Search for the cell housing the specified text and yield its (x, y) center coordinate. 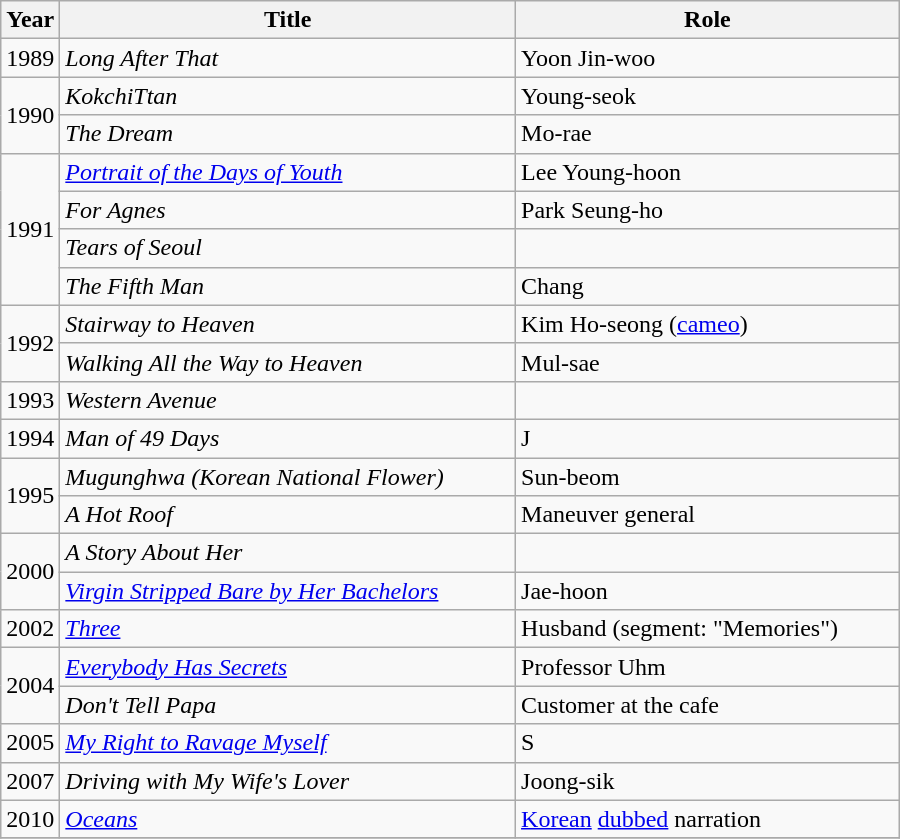
1992 (30, 343)
Park Seung-ho (708, 210)
2005 (30, 743)
Role (708, 20)
Mo-rae (708, 134)
J (708, 438)
Sun-beom (708, 477)
Chang (708, 286)
The Dream (288, 134)
For Agnes (288, 210)
Oceans (288, 819)
Customer at the cafe (708, 705)
Title (288, 20)
2004 (30, 686)
Yoon Jin-woo (708, 58)
Jae-hoon (708, 591)
Long After That (288, 58)
Tears of Seoul (288, 248)
2000 (30, 572)
Mul-sae (708, 362)
Professor Uhm (708, 667)
Portrait of the Days of Youth (288, 172)
Year (30, 20)
Young-seok (708, 96)
Virgin Stripped Bare by Her Bachelors (288, 591)
Korean dubbed narration (708, 819)
Joong-sik (708, 781)
Western Avenue (288, 400)
1995 (30, 496)
Maneuver general (708, 515)
2010 (30, 819)
1993 (30, 400)
Walking All the Way to Heaven (288, 362)
Everybody Has Secrets (288, 667)
1994 (30, 438)
Driving with My Wife's Lover (288, 781)
S (708, 743)
A Hot Roof (288, 515)
The Fifth Man (288, 286)
My Right to Ravage Myself (288, 743)
1989 (30, 58)
2007 (30, 781)
1991 (30, 229)
Don't Tell Papa (288, 705)
2002 (30, 629)
1990 (30, 115)
Mugunghwa (Korean National Flower) (288, 477)
A Story About Her (288, 553)
Three (288, 629)
Husband (segment: "Memories") (708, 629)
KokchiTtan (288, 96)
Lee Young-hoon (708, 172)
Man of 49 Days (288, 438)
Kim Ho-seong (cameo) (708, 324)
Stairway to Heaven (288, 324)
